Extract the [x, y] coordinate from the center of the cell holding the provided text.  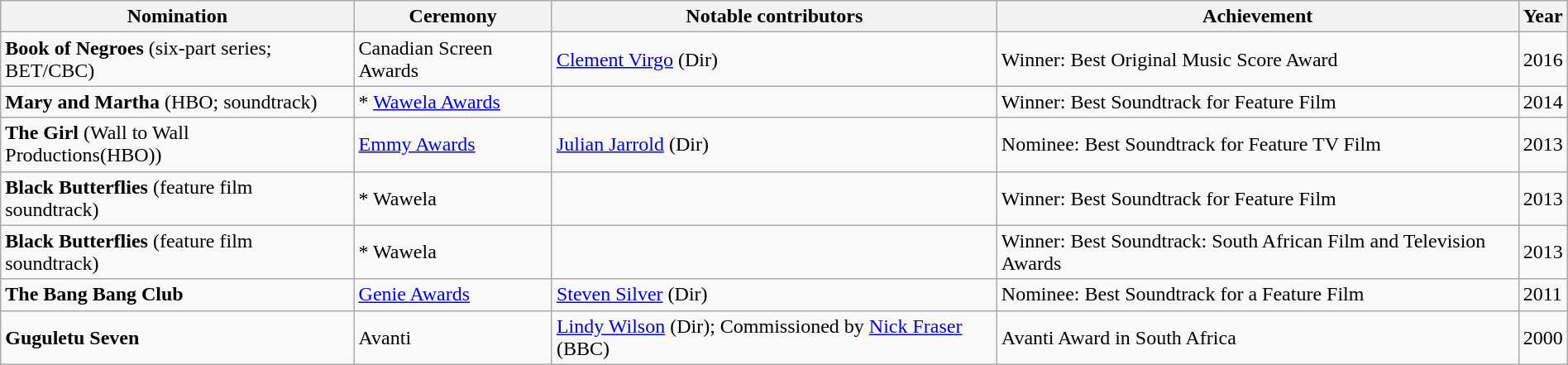
Year [1543, 17]
Avanti Award in South Africa [1257, 338]
2011 [1543, 295]
Lindy Wilson (Dir); Commissioned by Nick Fraser (BBC) [774, 338]
Canadian Screen Awards [453, 60]
The Bang Bang Club [177, 295]
* Wawela Awards [453, 102]
Genie Awards [453, 295]
Book of Negroes (six-part series; BET/CBC) [177, 60]
Ceremony [453, 17]
Notable contributors [774, 17]
Nominee: Best Soundtrack for Feature TV Film [1257, 144]
2000 [1543, 338]
Emmy Awards [453, 144]
Achievement [1257, 17]
Mary and Martha (HBO; soundtrack) [177, 102]
Clement Virgo (Dir) [774, 60]
Avanti [453, 338]
Nominee: Best Soundtrack for a Feature Film [1257, 295]
Winner: Best Soundtrack: South African Film and Television Awards [1257, 252]
2014 [1543, 102]
Steven Silver (Dir) [774, 295]
Winner: Best Original Music Score Award [1257, 60]
The Girl (Wall to Wall Productions(HBO)) [177, 144]
2016 [1543, 60]
Julian Jarrold (Dir) [774, 144]
Guguletu Seven [177, 338]
Nomination [177, 17]
